Determine the [x, y] coordinate at the center of the cell enclosing the given text.  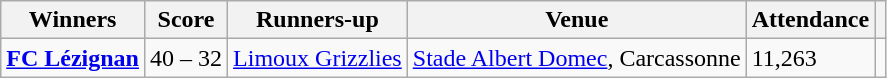
40 – 32 [186, 58]
Winners [73, 20]
Stade Albert Domec, Carcassonne [576, 58]
11,263 [810, 58]
FC Lézignan [73, 58]
Runners-up [318, 20]
Venue [576, 20]
Limoux Grizzlies [318, 58]
Attendance [810, 20]
Score [186, 20]
